Locate the cell with the specified text and output its (X, Y) center coordinate. 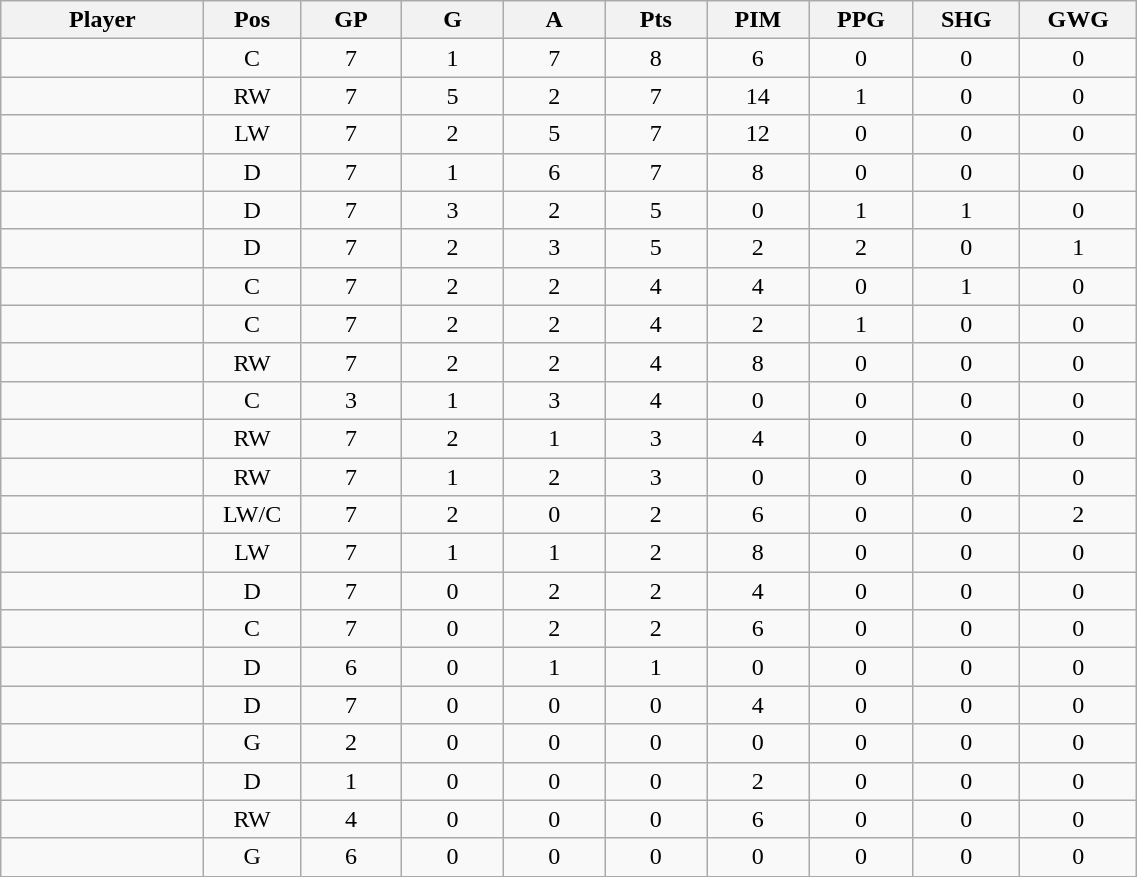
Pts (656, 20)
GP (351, 20)
12 (758, 134)
GWG (1078, 20)
PIM (758, 20)
Player (102, 20)
SHG (966, 20)
Pos (252, 20)
LW/C (252, 515)
A (554, 20)
PPG (861, 20)
14 (758, 96)
